Return the [x, y] coordinate for the center point of the cell that contains the specified text.  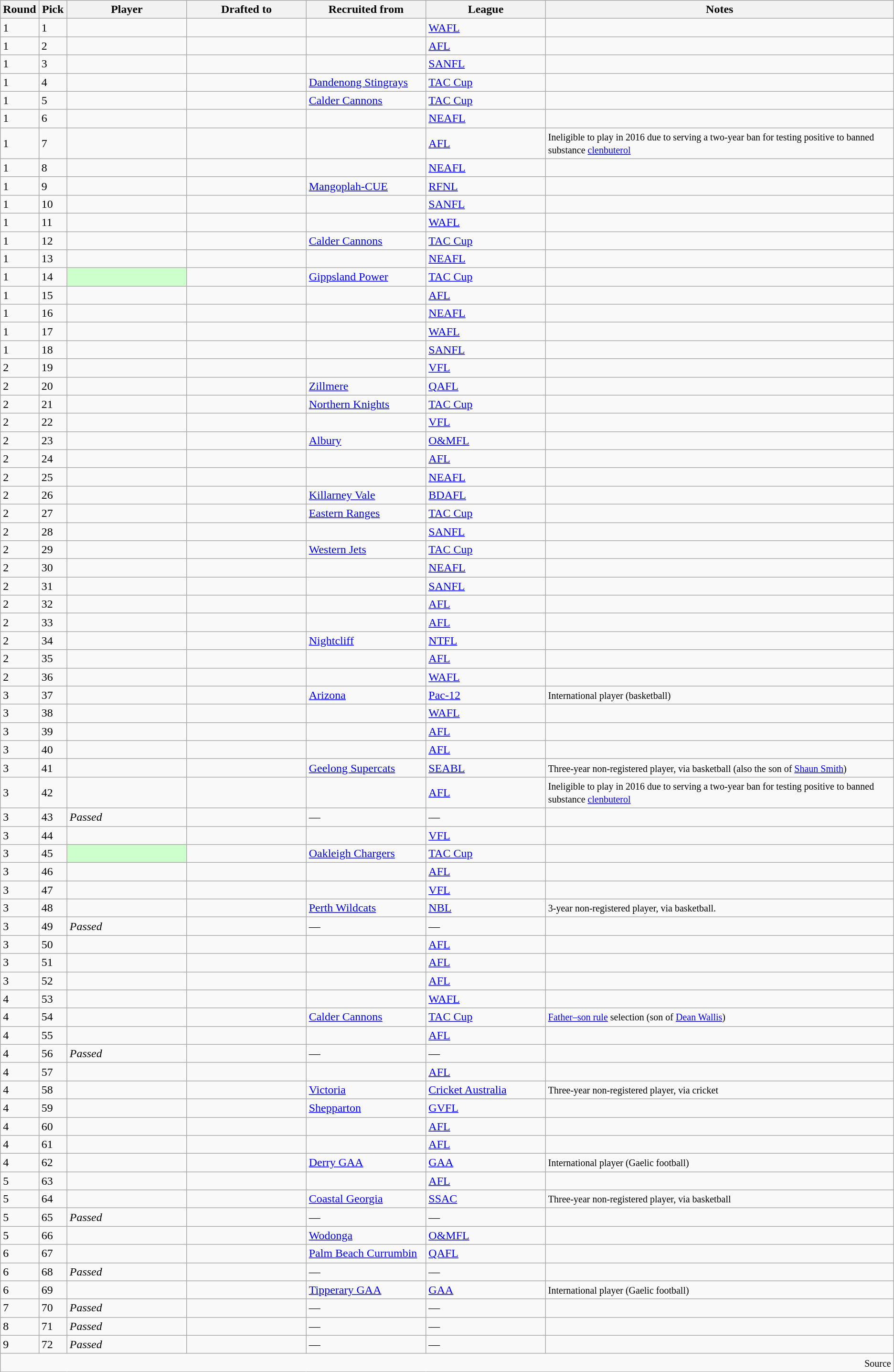
41 [53, 768]
Gippsland Power [366, 277]
Three-year non-registered player, via basketball [719, 1199]
37 [53, 695]
38 [53, 713]
Round [20, 10]
Eastern Ranges [366, 513]
Recruited from [366, 10]
61 [53, 1145]
18 [53, 350]
Shepparton [366, 1108]
70 [53, 1308]
50 [53, 944]
22 [53, 422]
39 [53, 731]
Zillmere [366, 386]
23 [53, 440]
57 [53, 1072]
SSAC [486, 1199]
44 [53, 836]
48 [53, 908]
24 [53, 459]
71 [53, 1326]
63 [53, 1181]
GVFL [486, 1108]
BDAFL [486, 495]
Drafted to [246, 10]
64 [53, 1199]
Cricket Australia [486, 1090]
59 [53, 1108]
10 [53, 204]
35 [53, 659]
43 [53, 817]
3-year non-registered player, via basketball. [719, 908]
Coastal Georgia [366, 1199]
46 [53, 872]
NBL [486, 908]
RFNL [486, 186]
69 [53, 1290]
60 [53, 1126]
Albury [366, 440]
54 [53, 1017]
55 [53, 1035]
49 [53, 926]
Pac-12 [486, 695]
12 [53, 240]
34 [53, 641]
Source [447, 1362]
Wodonga [366, 1235]
Derry GAA [366, 1163]
Tipperary GAA [366, 1290]
Geelong Supercats [366, 768]
51 [53, 963]
16 [53, 313]
31 [53, 586]
Mangoplah-CUE [366, 186]
Killarney Vale [366, 495]
Three-year non-registered player, via basketball (also the son of Shaun Smith) [719, 768]
Northern Knights [366, 404]
Victoria [366, 1090]
17 [53, 332]
28 [53, 532]
NTFL [486, 641]
Perth Wildcats [366, 908]
Oakleigh Chargers [366, 854]
25 [53, 477]
Western Jets [366, 550]
53 [53, 999]
20 [53, 386]
Nightcliff [366, 641]
Three-year non-registered player, via cricket [719, 1090]
36 [53, 677]
Father–son rule selection (son of Dean Wallis) [719, 1017]
68 [53, 1272]
League [486, 10]
21 [53, 404]
47 [53, 890]
Arizona [366, 695]
11 [53, 222]
SEABL [486, 768]
27 [53, 513]
32 [53, 604]
66 [53, 1235]
58 [53, 1090]
Notes [719, 10]
62 [53, 1163]
Pick [53, 10]
65 [53, 1217]
26 [53, 495]
International player (basketball) [719, 695]
67 [53, 1254]
40 [53, 750]
13 [53, 259]
29 [53, 550]
30 [53, 568]
33 [53, 622]
Dandenong Stingrays [366, 82]
19 [53, 368]
72 [53, 1344]
52 [53, 981]
15 [53, 295]
56 [53, 1053]
Player [127, 10]
45 [53, 854]
Palm Beach Currumbin [366, 1254]
14 [53, 277]
42 [53, 792]
